Return the (X, Y) coordinate for the center point of the cell that contains the specified text.  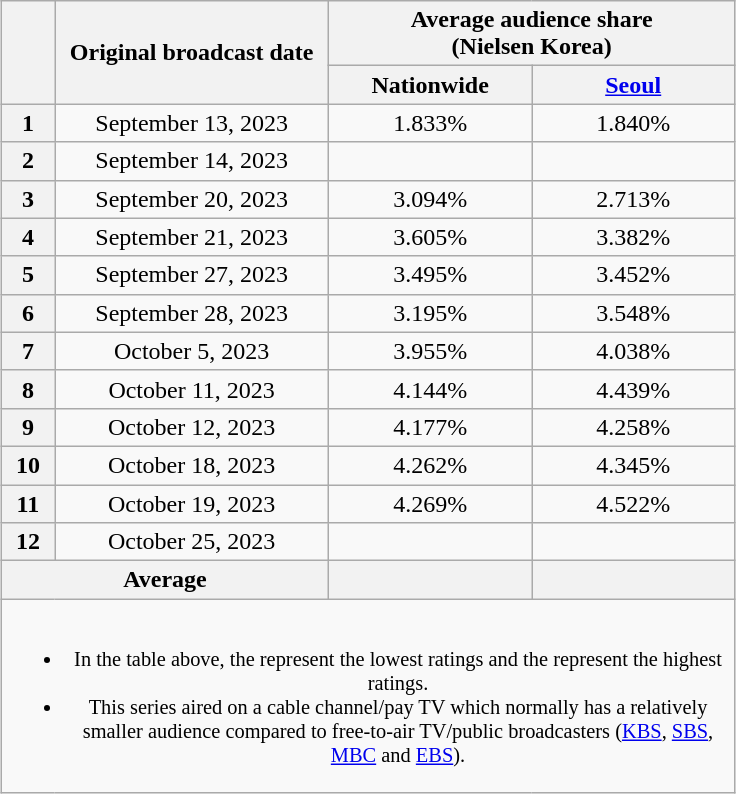
September 13, 2023 (192, 123)
4.345% (634, 465)
October 25, 2023 (192, 542)
4.522% (634, 503)
Nationwide (430, 85)
1.833% (430, 123)
3.094% (430, 199)
2 (28, 161)
10 (28, 465)
October 11, 2023 (192, 389)
Average audience share(Nielsen Korea) (532, 34)
1 (28, 123)
3.548% (634, 313)
8 (28, 389)
September 20, 2023 (192, 199)
12 (28, 542)
Seoul (634, 85)
September 28, 2023 (192, 313)
9 (28, 427)
3.955% (430, 351)
3.495% (430, 275)
October 5, 2023 (192, 351)
7 (28, 351)
4.262% (430, 465)
3.452% (634, 275)
6 (28, 313)
11 (28, 503)
4.258% (634, 427)
Average (164, 580)
4.269% (430, 503)
3 (28, 199)
4.144% (430, 389)
2.713% (634, 199)
October 19, 2023 (192, 503)
4.439% (634, 389)
Original broadcast date (192, 52)
1.840% (634, 123)
3.195% (430, 313)
4.038% (634, 351)
October 18, 2023 (192, 465)
3.605% (430, 237)
3.382% (634, 237)
October 12, 2023 (192, 427)
4.177% (430, 427)
September 14, 2023 (192, 161)
September 27, 2023 (192, 275)
September 21, 2023 (192, 237)
4 (28, 237)
5 (28, 275)
